Identify which cell holds the provided text, then report its (X, Y) central coordinate. 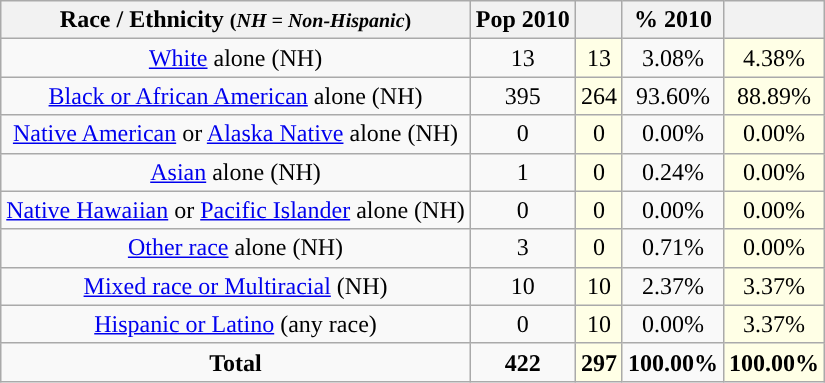
4.38% (774, 58)
Native American or Alaska Native alone (NH) (236, 134)
Total (236, 362)
0.24% (672, 172)
Hispanic or Latino (any race) (236, 324)
88.89% (774, 96)
Asian alone (NH) (236, 172)
Mixed race or Multiracial (NH) (236, 286)
0.71% (672, 248)
Black or African American alone (NH) (236, 96)
395 (522, 96)
93.60% (672, 96)
297 (598, 362)
Race / Ethnicity (NH = Non-Hispanic) (236, 20)
Native Hawaiian or Pacific Islander alone (NH) (236, 210)
264 (598, 96)
422 (522, 362)
Other race alone (NH) (236, 248)
White alone (NH) (236, 58)
3.08% (672, 58)
3 (522, 248)
1 (522, 172)
Pop 2010 (522, 20)
2.37% (672, 286)
% 2010 (672, 20)
